Return (X, Y) of the center of cell containing provided text 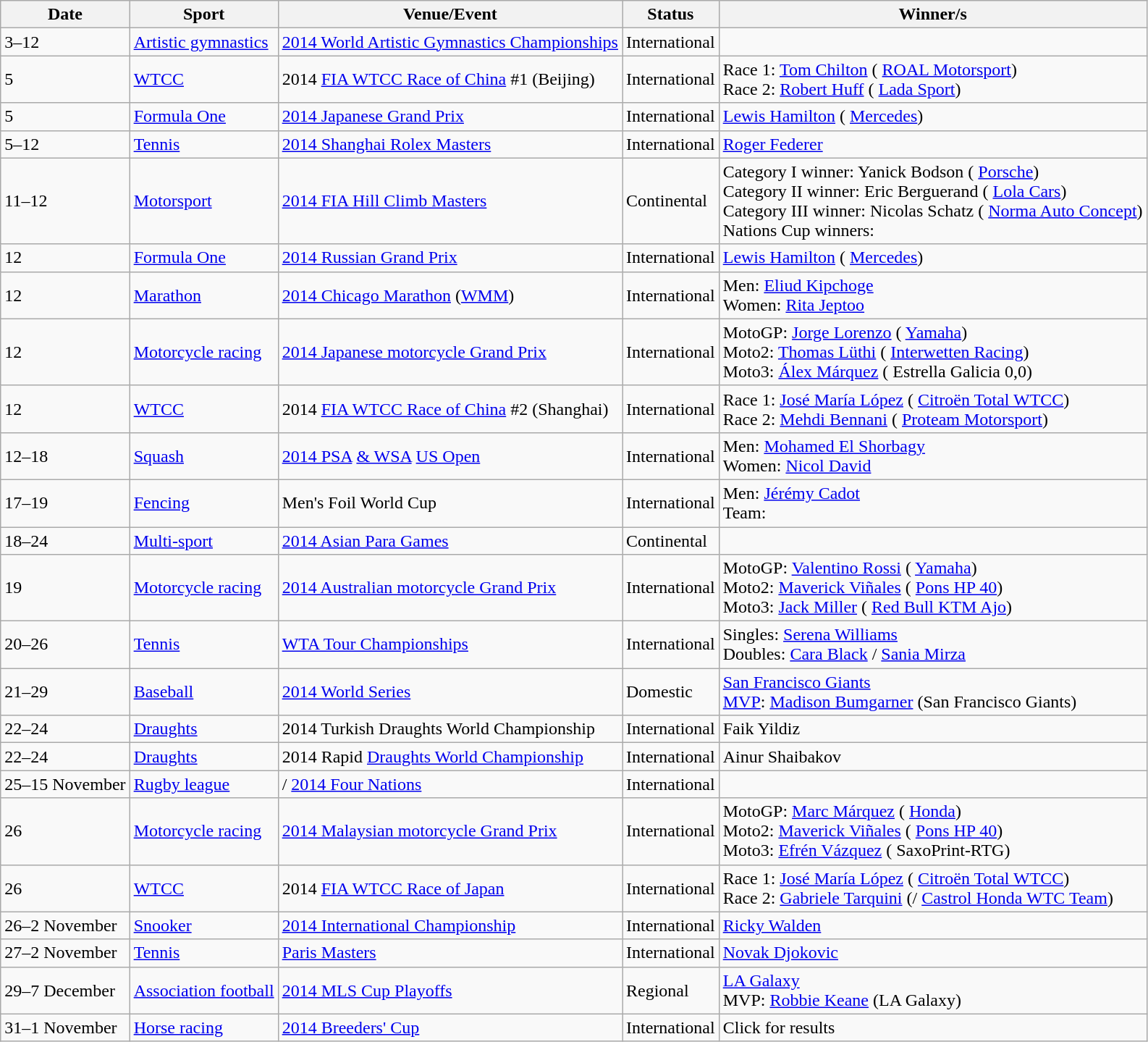
Click for results (932, 1028)
Marathon (204, 295)
Domestic (671, 692)
12–18 (65, 456)
2014 Turkish Draughts World Championship (450, 729)
MotoGP: Jorge Lorenzo ( Yamaha)Moto2: Thomas Lüthi ( Interwetten Racing)Moto3: Álex Márquez ( Estrella Galicia 0,0) (932, 352)
2014 Rapid Draughts World Championship (450, 757)
5–12 (65, 144)
Regional (671, 991)
Rugby league (204, 784)
Singles: Serena WilliamsDoubles: Cara Black / Sania Mirza (932, 644)
17–19 (65, 503)
2014 Asian Para Games (450, 541)
Men: Mohamed El ShorbagyWomen: Nicol David (932, 456)
Ainur Shaibakov (932, 757)
Artistic gymnastics (204, 42)
2014 Malaysian motorcycle Grand Prix (450, 831)
Paris Masters (450, 953)
Sport (204, 14)
2014 World Artistic Gymnastics Championships (450, 42)
2014 FIA WTCC Race of China #2 (Shanghai) (450, 408)
Association football (204, 991)
2014 Australian motorcycle Grand Prix (450, 588)
Race 1: Tom Chilton ( ROAL Motorsport) Race 2: Robert Huff ( Lada Sport) (932, 80)
Date (65, 14)
2014 Shanghai Rolex Masters (450, 144)
Status (671, 14)
31–1 November (65, 1028)
2014 World Series (450, 692)
Venue/Event (450, 14)
Novak Djokovic (932, 953)
Fencing (204, 503)
Race 1: José María López ( Citroën Total WTCC) Race 2: Gabriele Tarquini (/ Castrol Honda WTC Team) (932, 888)
Winner/s (932, 14)
2014 MLS Cup Playoffs (450, 991)
Men: Eliud KipchogeWomen: Rita Jeptoo (932, 295)
2014 FIA Hill Climb Masters (450, 201)
Ricky Walden (932, 925)
29–7 December (65, 991)
19 (65, 588)
Horse racing (204, 1028)
Multi-sport (204, 541)
MotoGP: Marc Márquez ( Honda)Moto2: Maverick Viñales ( Pons HP 40)Moto3: Efrén Vázquez ( SaxoPrint-RTG) (932, 831)
11–12 (65, 201)
27–2 November (65, 953)
2014 Chicago Marathon (WMM) (450, 295)
20–26 (65, 644)
Men: Jérémy CadotTeam: (932, 503)
San Francisco GiantsMVP: Madison Bumgarner (San Francisco Giants) (932, 692)
2014 International Championship (450, 925)
Motorsport (204, 201)
26–2 November (65, 925)
MotoGP: Valentino Rossi ( Yamaha)Moto2: Maverick Viñales ( Pons HP 40)Moto3: Jack Miller ( Red Bull KTM Ajo) (932, 588)
25–15 November (65, 784)
2014 Russian Grand Prix (450, 258)
Men's Foil World Cup (450, 503)
/ 2014 Four Nations (450, 784)
Roger Federer (932, 144)
Race 1: José María López ( Citroën Total WTCC) Race 2: Mehdi Bennani ( Proteam Motorsport) (932, 408)
LA GalaxyMVP: Robbie Keane (LA Galaxy) (932, 991)
Snooker (204, 925)
21–29 (65, 692)
Squash (204, 456)
18–24 (65, 541)
WTA Tour Championships (450, 644)
Faik Yildiz (932, 729)
2014 FIA WTCC Race of China #1 (Beijing) (450, 80)
2014 PSA & WSA US Open (450, 456)
2014 FIA WTCC Race of Japan (450, 888)
2014 Japanese Grand Prix (450, 117)
2014 Japanese motorcycle Grand Prix (450, 352)
2014 Breeders' Cup (450, 1028)
Baseball (204, 692)
3–12 (65, 42)
